Return [x, y] of the center of cell containing provided text 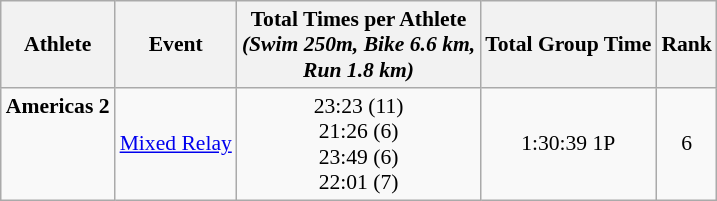
Total Times per Athlete (Swim 250m, Bike 6.6 km, Run 1.8 km) [358, 44]
Athlete [58, 44]
Mixed Relay [176, 144]
Total Group Time [568, 44]
Rank [686, 44]
23:23 (11)21:26 (6)23:49 (6)22:01 (7) [358, 144]
6 [686, 144]
Americas 2 [58, 144]
1:30:39 1P [568, 144]
Event [176, 44]
